Pinpoint the cell where the given text exists, returning its [x, y] midpoint coordinate. 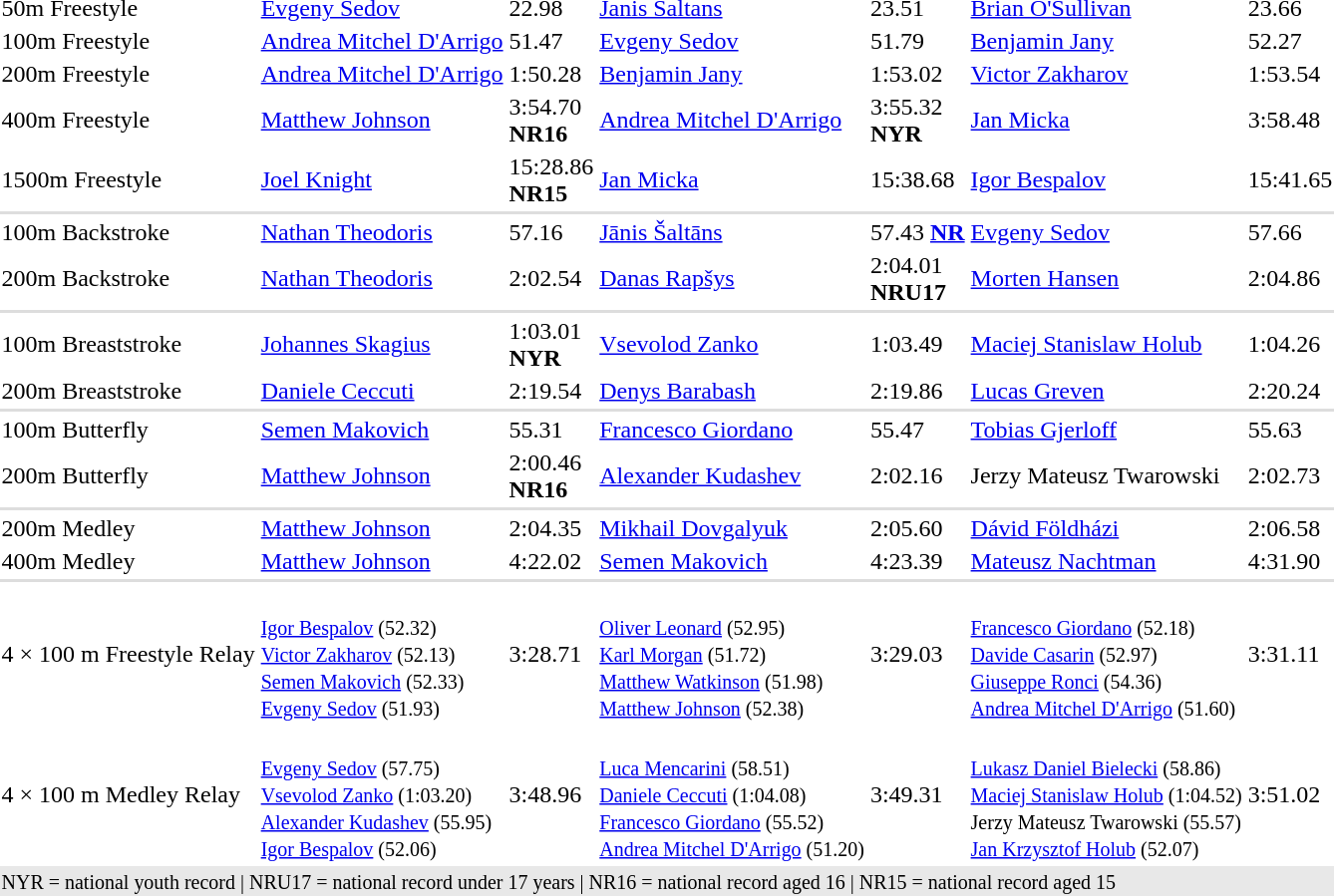
2:19.54 [551, 391]
400m Medley [128, 561]
51.47 [551, 41]
Dávid Földházi [1107, 528]
4 × 100 m Freestyle Relay [128, 654]
100m Backstroke [128, 232]
15:38.68 [917, 179]
Mateusz Nachtman [1107, 561]
52.27 [1290, 41]
4 × 100 m Medley Relay [128, 794]
2:04.86 [1290, 279]
Alexander Kudashev [732, 476]
1:03.49 [917, 345]
2:19.86 [917, 391]
4:31.90 [1290, 561]
1:04.26 [1290, 345]
Morten Hansen [1107, 279]
3:54.70 NR16 [551, 120]
Luca Mencarini (58.51)Daniele Ceccuti (1:04.08) Francesco Giordano (55.52)Andrea Mitchel D'Arrigo (51.20) [732, 794]
Evgeny Sedov (57.75)Vsevolod Zanko (1:03.20) Alexander Kudashev (55.95)Igor Bespalov (52.06) [382, 794]
4:22.02 [551, 561]
200m Backstroke [128, 279]
2:20.24 [1290, 391]
2:06.58 [1290, 528]
Francesco Giordano [732, 430]
15:28.86NR15 [551, 179]
3:48.96 [551, 794]
3:31.11 [1290, 654]
57.66 [1290, 232]
Victor Zakharov [1107, 74]
100m Freestyle [128, 41]
100m Breaststroke [128, 345]
Daniele Ceccuti [382, 391]
Oliver Leonard (52.95)Karl Morgan (51.72) Matthew Watkinson (51.98)Matthew Johnson (52.38) [732, 654]
55.31 [551, 430]
100m Butterfly [128, 430]
57.16 [551, 232]
1:03.01 NYR [551, 345]
3:58.48 [1290, 120]
1:53.02 [917, 74]
2:02.16 [917, 476]
200m Breaststroke [128, 391]
NYR = national youth record | NRU17 = national record under 17 years | NR16 = national record aged 16 | NR15 = national record aged 15 [667, 881]
Jerzy Mateusz Twarowski [1107, 476]
1500m Freestyle [128, 179]
Francesco Giordano (52.18)Davide Casarin (52.97) Giuseppe Ronci (54.36)Andrea Mitchel D'Arrigo (51.60) [1107, 654]
Denys Barabash [732, 391]
Joel Knight [382, 179]
3:28.71 [551, 654]
1:53.54 [1290, 74]
200m Freestyle [128, 74]
Lukasz Daniel Bielecki (58.86)Maciej Stanislaw Holub (1:04.52) Jerzy Mateusz Twarowski (55.57)Jan Krzysztof Holub (52.07) [1107, 794]
Lucas Greven [1107, 391]
Danas Rapšys [732, 279]
4:23.39 [917, 561]
57.43 NR [917, 232]
Vsevolod Zanko [732, 345]
2:02.54 [551, 279]
Jānis Šaltāns [732, 232]
Igor Bespalov (52.32)Victor Zakharov (52.13) Semen Makovich (52.33)Evgeny Sedov (51.93) [382, 654]
2:02.73 [1290, 476]
55.47 [917, 430]
2:04.01 NRU17 [917, 279]
Johannes Skagius [382, 345]
400m Freestyle [128, 120]
2:04.35 [551, 528]
1:50.28 [551, 74]
200m Butterfly [128, 476]
Tobias Gjerloff [1107, 430]
51.79 [917, 41]
Mikhail Dovgalyuk [732, 528]
Igor Bespalov [1107, 179]
Maciej Stanislaw Holub [1107, 345]
2:00.46NR16 [551, 476]
3:49.31 [917, 794]
3:29.03 [917, 654]
200m Medley [128, 528]
3:55.32 NYR [917, 120]
3:51.02 [1290, 794]
15:41.65 [1290, 179]
2:05.60 [917, 528]
55.63 [1290, 430]
